Output the [X, Y] coordinate of the center of the cell containing the given text.  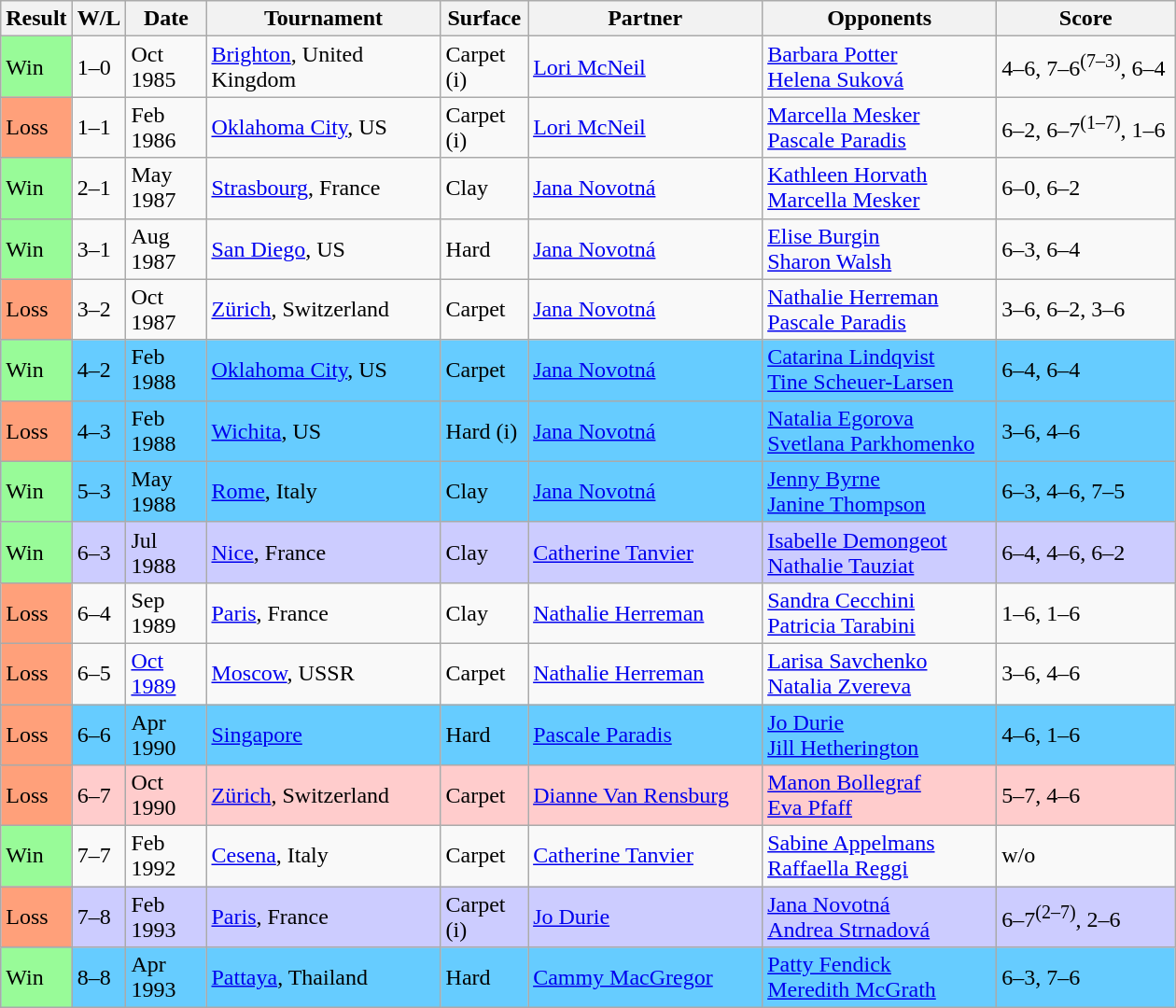
Brighton, United Kingdom [323, 67]
Patty Fendick Meredith McGrath [879, 978]
Jo Durie [646, 917]
Cammy MacGregor [646, 978]
7–7 [99, 857]
6–4 [99, 612]
Oct 1989 [166, 674]
3–6, 6–2, 3–6 [1086, 310]
Jul 1988 [166, 553]
Kathleen Horvath Marcella Mesker [879, 189]
Hard (i) [484, 431]
Pattaya, Thailand [323, 978]
4–6, 7–6(7–3), 6–4 [1086, 67]
4–3 [99, 431]
6–5 [99, 674]
Tournament [323, 19]
Opponents [879, 19]
Jo Durie Jill Hetherington [879, 734]
6–7 [99, 795]
Singapore [323, 734]
3–1 [99, 248]
4–2 [99, 370]
Oct 1987 [166, 310]
3–2 [99, 310]
Feb 1992 [166, 857]
Natalia Egorova Svetlana Parkhomenko [879, 431]
Cesena, Italy [323, 857]
8–8 [99, 978]
1–0 [99, 67]
Sep 1989 [166, 612]
Apr 1990 [166, 734]
San Diego, US [323, 248]
May 1987 [166, 189]
Sandra Cecchini Patricia Tarabini [879, 612]
Aug 1987 [166, 248]
Feb 1986 [166, 127]
Apr 1993 [166, 978]
Surface [484, 19]
Elise Burgin Sharon Walsh [879, 248]
6–2, 6–7(1–7), 1–6 [1086, 127]
Moscow, USSR [323, 674]
1–1 [99, 127]
Strasbourg, France [323, 189]
W/L [99, 19]
6–3, 7–6 [1086, 978]
Nice, France [323, 553]
1–6, 1–6 [1086, 612]
Manon Bollegraf Eva Pfaff [879, 795]
6–6 [99, 734]
6–3 [99, 553]
Isabelle Demongeot Nathalie Tauziat [879, 553]
Dianne Van Rensburg [646, 795]
7–8 [99, 917]
Jenny Byrne Janine Thompson [879, 491]
May 1988 [166, 491]
Barbara Potter Helena Suková [879, 67]
6–4, 4–6, 6–2 [1086, 553]
Sabine Appelmans Raffaella Reggi [879, 857]
Marcella Mesker Pascale Paradis [879, 127]
Result [36, 19]
5–7, 4–6 [1086, 795]
Pascale Paradis [646, 734]
2–1 [99, 189]
Nathalie Herreman Pascale Paradis [879, 310]
Catarina Lindqvist Tine Scheuer-Larsen [879, 370]
Date [166, 19]
6–0, 6–2 [1086, 189]
Jana Novotná Andrea Strnadová [879, 917]
Feb 1993 [166, 917]
4–6, 1–6 [1086, 734]
Rome, Italy [323, 491]
5–3 [99, 491]
w/o [1086, 857]
6–7(2–7), 2–6 [1086, 917]
Score [1086, 19]
Wichita, US [323, 431]
Oct 1990 [166, 795]
Oct 1985 [166, 67]
Larisa Savchenko Natalia Zvereva [879, 674]
6–3, 6–4 [1086, 248]
6–4, 6–4 [1086, 370]
6–3, 4–6, 7–5 [1086, 491]
Partner [646, 19]
